Scan for the cell matching the given text and deliver its (x, y) coordinate at center. 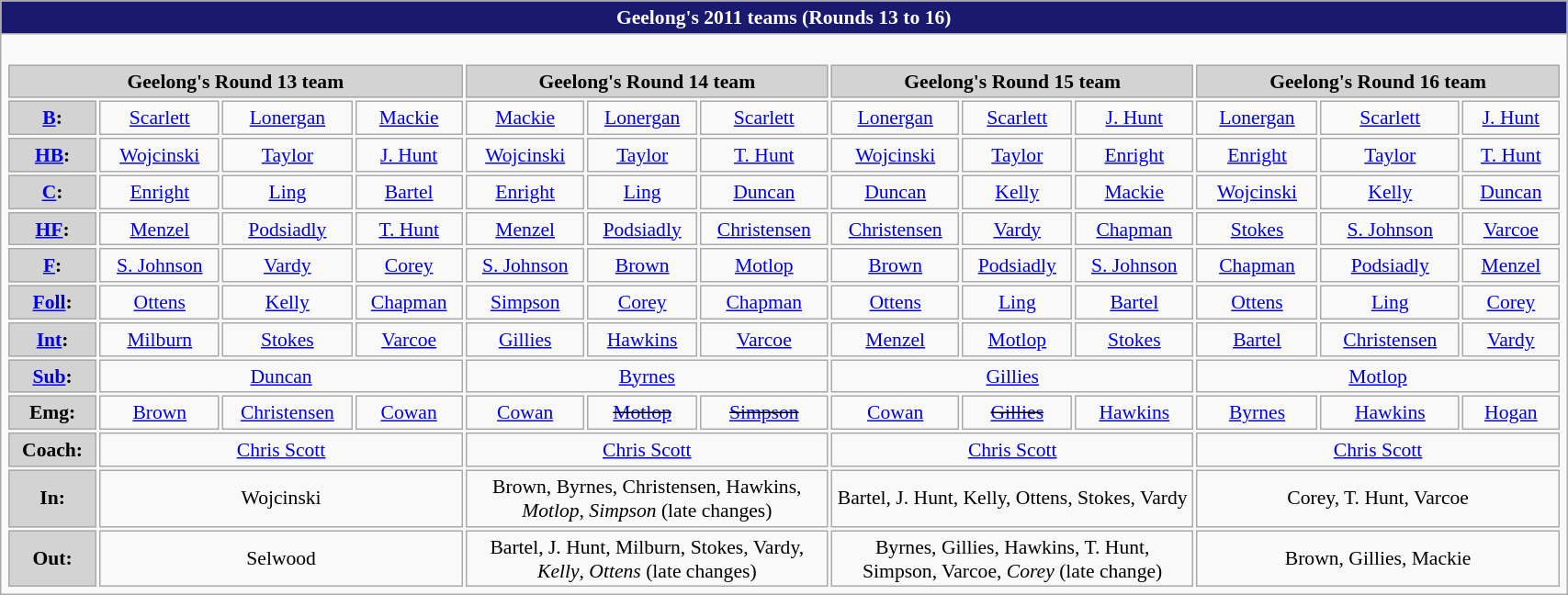
HB: (53, 156)
Brown, Byrnes, Christensen, Hawkins, Motlop, Simpson (late changes) (647, 500)
Brown, Gillies, Mackie (1378, 558)
Corey, T. Hunt, Varcoe (1378, 500)
Out: (53, 558)
Hogan (1510, 413)
C: (53, 193)
Geelong's 2011 teams (Rounds 13 to 16) (784, 17)
F: (53, 266)
Geelong's Round 16 team (1378, 81)
Int: (53, 340)
Geelong's Round 13 team (235, 81)
Selwood (281, 558)
Coach: (53, 450)
HF: (53, 230)
Geelong's Round 15 team (1012, 81)
Bartel, J. Hunt, Milburn, Stokes, Vardy, Kelly, Ottens (late changes) (647, 558)
Milburn (160, 340)
Foll: (53, 303)
Emg: (53, 413)
Bartel, J. Hunt, Kelly, Ottens, Stokes, Vardy (1012, 500)
Sub: (53, 376)
Byrnes, Gillies, Hawkins, T. Hunt, Simpson, Varcoe, Corey (late change) (1012, 558)
In: (53, 500)
Geelong's Round 14 team (647, 81)
B: (53, 118)
